Output the [x, y] coordinate of the center of the cell containing the given text.  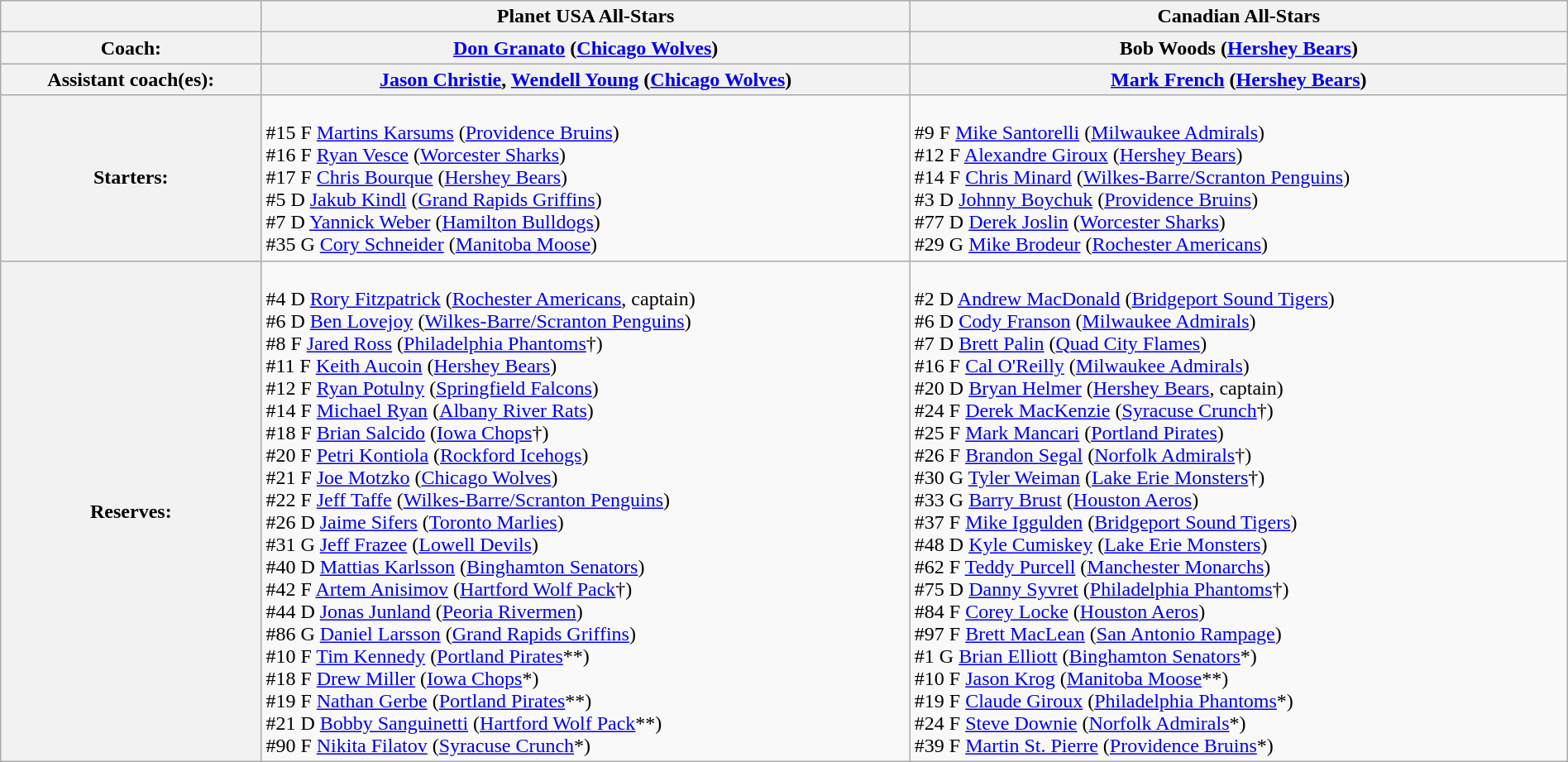
Starters: [131, 178]
Canadian All-Stars [1239, 17]
Jason Christie, Wendell Young (Chicago Wolves) [586, 79]
Mark French (Hershey Bears) [1239, 79]
Planet USA All-Stars [586, 17]
Reserves: [131, 511]
Bob Woods (Hershey Bears) [1239, 48]
Assistant coach(es): [131, 79]
Coach: [131, 48]
Don Granato (Chicago Wolves) [586, 48]
